Search for the cell housing the specified text and yield its (x, y) center coordinate. 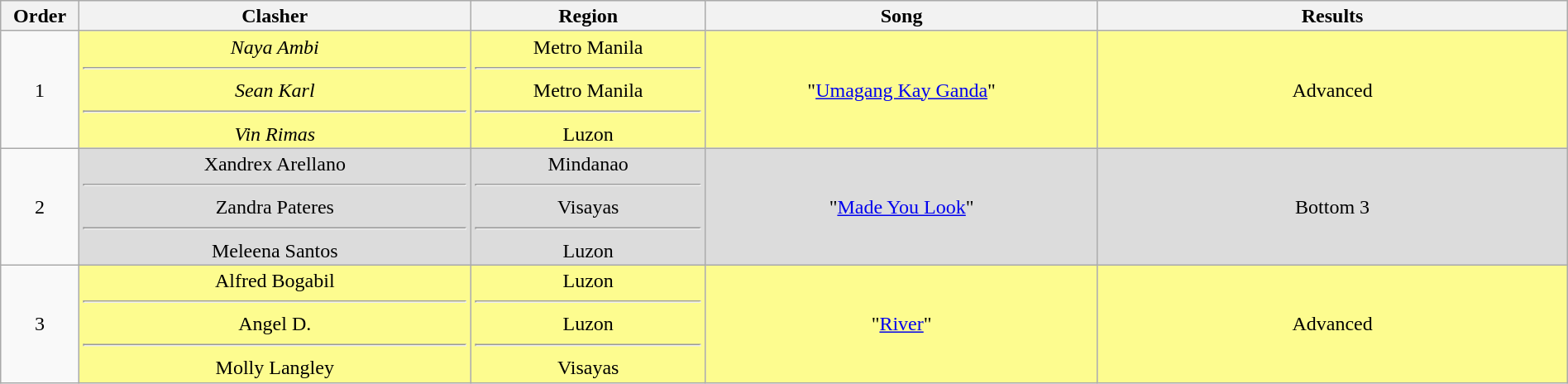
1 (40, 89)
Song (901, 17)
Region (588, 17)
Bottom 3 (1332, 207)
"River" (901, 324)
"Made You Look" (901, 207)
Metro ManilaMetro ManilaLuzon (588, 89)
2 (40, 207)
LuzonLuzonVisayas (588, 324)
Results (1332, 17)
Order (40, 17)
MindanaoVisayasLuzon (588, 207)
Alfred BogabilAngel D.Molly Langley (275, 324)
Clasher (275, 17)
Xandrex ArellanoZandra PateresMeleena Santos (275, 207)
"Umagang Kay Ganda" (901, 89)
3 (40, 324)
Naya AmbiSean KarlVin Rimas (275, 89)
